Detect which cell encompasses the target text, then output its [x, y] center coordinate. 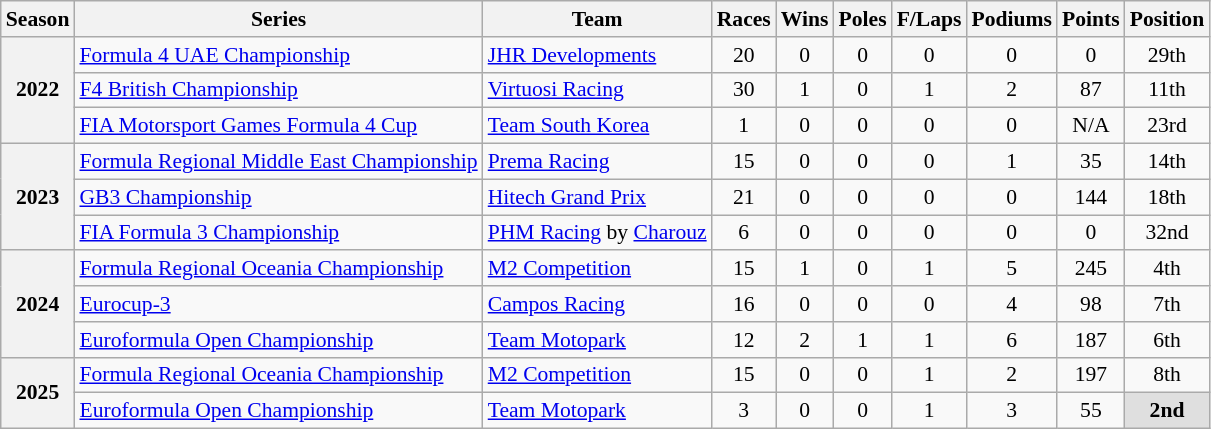
6th [1167, 340]
FIA Formula 3 Championship [278, 233]
Wins [805, 19]
Poles [863, 19]
7th [1167, 304]
23rd [1167, 126]
Formula 4 UAE Championship [278, 55]
Formula Regional Middle East Championship [278, 162]
29th [1167, 55]
Races [744, 19]
4th [1167, 269]
PHM Racing by Charouz [598, 233]
F4 British Championship [278, 90]
Podiums [1012, 19]
Team South Korea [598, 126]
Points [1091, 19]
Eurocup-3 [278, 304]
30 [744, 90]
Virtuosi Racing [598, 90]
Series [278, 19]
2022 [38, 90]
18th [1167, 197]
87 [1091, 90]
F/Laps [930, 19]
98 [1091, 304]
12 [744, 340]
N/A [1091, 126]
55 [1091, 411]
2025 [38, 392]
FIA Motorsport Games Formula 4 Cup [278, 126]
20 [744, 55]
Hitech Grand Prix [598, 197]
2nd [1167, 411]
Team [598, 19]
5 [1012, 269]
16 [744, 304]
21 [744, 197]
Prema Racing [598, 162]
Campos Racing [598, 304]
8th [1167, 375]
Position [1167, 19]
245 [1091, 269]
2023 [38, 198]
4 [1012, 304]
35 [1091, 162]
197 [1091, 375]
2024 [38, 304]
32nd [1167, 233]
GB3 Championship [278, 197]
Season [38, 19]
144 [1091, 197]
187 [1091, 340]
14th [1167, 162]
JHR Developments [598, 55]
11th [1167, 90]
